Determine the [x, y] coordinate at the center of the cell enclosing the given text.  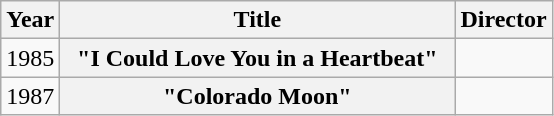
Title [258, 20]
1985 [30, 58]
"Colorado Moon" [258, 96]
"I Could Love You in a Heartbeat" [258, 58]
Director [504, 20]
Year [30, 20]
1987 [30, 96]
